Capture the cell that displays the provided text and extract its (x, y) central coordinate. 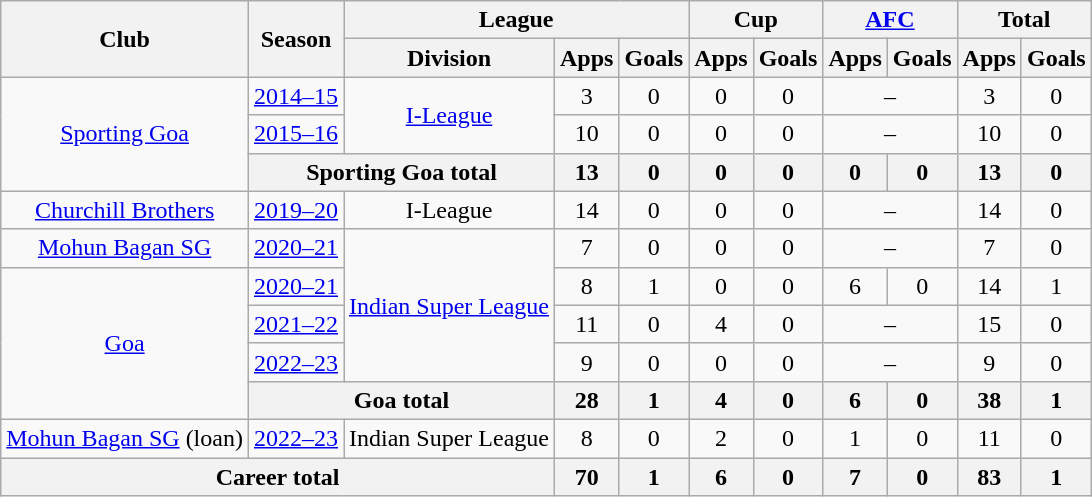
2019–20 (296, 210)
Division (450, 58)
Career total (278, 477)
Goa total (401, 400)
Club (125, 39)
Season (296, 39)
Mohun Bagan SG (loan) (125, 438)
Sporting Goa (125, 134)
Cup (756, 20)
League (516, 20)
2014–15 (296, 96)
Goa (125, 343)
AFC (890, 20)
Churchill Brothers (125, 210)
70 (587, 477)
Total (1024, 20)
Mohun Bagan SG (125, 248)
83 (989, 477)
38 (989, 400)
28 (587, 400)
2015–16 (296, 134)
15 (989, 324)
Sporting Goa total (401, 172)
2 (721, 438)
2021–22 (296, 324)
